Search for the cell housing the specified text and yield its [x, y] center coordinate. 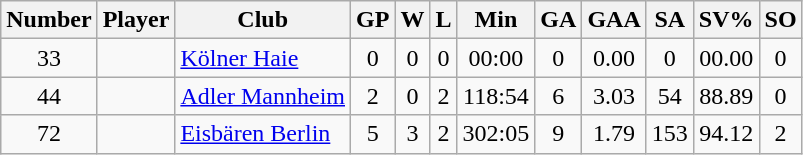
SO [780, 20]
Eisbären Berlin [263, 134]
33 [49, 58]
GA [558, 20]
5 [373, 134]
Kölner Haie [263, 58]
Club [263, 20]
44 [49, 96]
GP [373, 20]
0.00 [614, 58]
GAA [614, 20]
94.12 [726, 134]
302:05 [496, 134]
W [412, 20]
Min [496, 20]
Adler Mannheim [263, 96]
SV% [726, 20]
Player [136, 20]
L [444, 20]
Number [49, 20]
00.00 [726, 58]
9 [558, 134]
54 [670, 96]
00:00 [496, 58]
72 [49, 134]
1.79 [614, 134]
3.03 [614, 96]
118:54 [496, 96]
3 [412, 134]
153 [670, 134]
SA [670, 20]
6 [558, 96]
88.89 [726, 96]
